Extract the [X, Y] coordinate from the center of the cell holding the provided text.  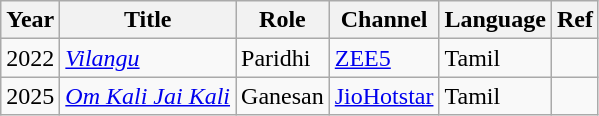
Channel [384, 20]
2025 [30, 96]
Ganesan [283, 96]
Title [148, 20]
Vilangu [148, 58]
Year [30, 20]
Role [283, 20]
Language [495, 20]
Ref [574, 20]
JioHotstar [384, 96]
ZEE5 [384, 58]
Om Kali Jai Kali [148, 96]
Paridhi [283, 58]
2022 [30, 58]
